Find where the given text appears and provide that cell's center as (x, y) coordinate. 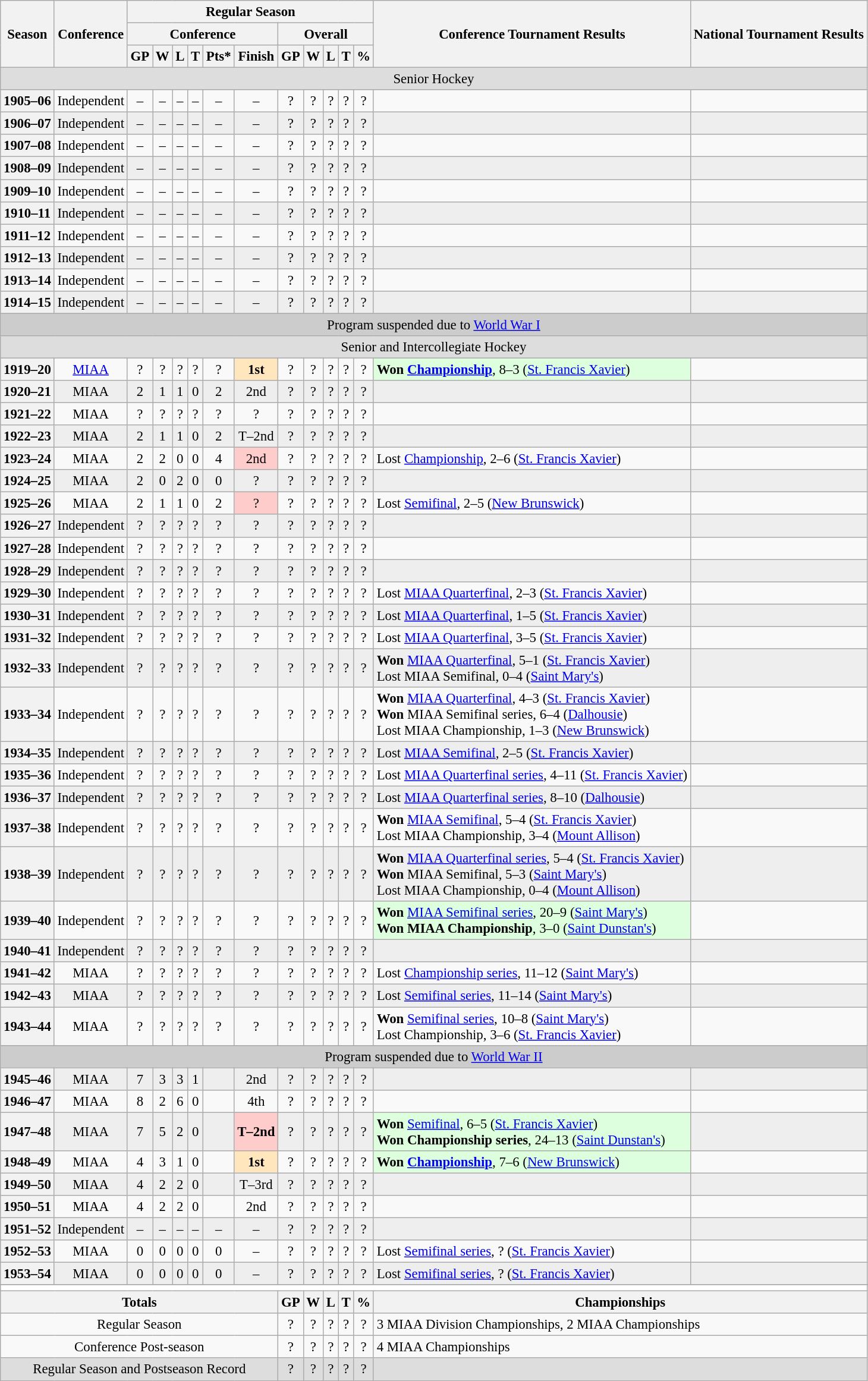
Lost Championship series, 11–12 (Saint Mary's) (532, 973)
Lost MIAA Quarterfinal, 1–5 (St. Francis Xavier) (532, 615)
Won MIAA Semifinal, 5–4 (St. Francis Xavier)Lost MIAA Championship, 3–4 (Mount Allison) (532, 828)
Won MIAA Quarterfinal, 4–3 (St. Francis Xavier)Won MIAA Semifinal series, 6–4 (Dalhousie)Lost MIAA Championship, 1–3 (New Brunswick) (532, 715)
Pts* (218, 56)
Program suspended due to World War II (434, 1056)
1933–34 (27, 715)
1930–31 (27, 615)
National Tournament Results (779, 34)
Finish (256, 56)
1911–12 (27, 235)
1934–35 (27, 753)
Program suspended due to World War I (434, 325)
1950–51 (27, 1207)
Overall (326, 34)
1952–53 (27, 1251)
1924–25 (27, 481)
Lost Championship, 2–6 (St. Francis Xavier) (532, 459)
1912–13 (27, 257)
Regular Season and Postseason Record (139, 1370)
8 (140, 1101)
1920–21 (27, 392)
1951–52 (27, 1229)
1946–47 (27, 1101)
1910–11 (27, 213)
1922–23 (27, 436)
1949–50 (27, 1184)
Won Championship, 8–3 (St. Francis Xavier) (532, 369)
1905–06 (27, 101)
Won MIAA Quarterfinal series, 5–4 (St. Francis Xavier)Won MIAA Semifinal, 5–3 (Saint Mary's)Lost MIAA Championship, 0–4 (Mount Allison) (532, 874)
1937–38 (27, 828)
Championships (620, 1303)
1928–29 (27, 571)
3 MIAA Division Championships, 2 MIAA Championships (620, 1325)
1942–43 (27, 996)
1919–20 (27, 369)
1935–36 (27, 775)
Totals (139, 1303)
Won Semifinal, 6–5 (St. Francis Xavier)Won Championship series, 24–13 (Saint Dunstan's) (532, 1132)
T–3rd (256, 1184)
Won MIAA Quarterfinal, 5–1 (St. Francis Xavier)Lost MIAA Semifinal, 0–4 (Saint Mary's) (532, 668)
1941–42 (27, 973)
1940–41 (27, 951)
1936–37 (27, 798)
Lost Semifinal, 2–5 (New Brunswick) (532, 504)
1932–33 (27, 668)
1909–10 (27, 191)
1908–09 (27, 168)
1927–28 (27, 548)
Senior Hockey (434, 79)
1925–26 (27, 504)
Season (27, 34)
1914–15 (27, 303)
Won Semifinal series, 10–8 (Saint Mary's)Lost Championship, 3–6 (St. Francis Xavier) (532, 1026)
Conference Post-season (139, 1347)
5 (162, 1132)
Lost MIAA Quarterfinal, 2–3 (St. Francis Xavier) (532, 593)
1926–27 (27, 526)
1921–22 (27, 414)
6 (180, 1101)
1953–54 (27, 1274)
1906–07 (27, 124)
1923–24 (27, 459)
1943–44 (27, 1026)
1945–46 (27, 1079)
Lost MIAA Quarterfinal series, 8–10 (Dalhousie) (532, 798)
1929–30 (27, 593)
Lost MIAA Quarterfinal series, 4–11 (St. Francis Xavier) (532, 775)
1947–48 (27, 1132)
Won Championship, 7–6 (New Brunswick) (532, 1162)
1938–39 (27, 874)
4th (256, 1101)
Lost MIAA Semifinal, 2–5 (St. Francis Xavier) (532, 753)
Lost MIAA Quarterfinal, 3–5 (St. Francis Xavier) (532, 638)
Lost Semifinal series, 11–14 (Saint Mary's) (532, 996)
4 MIAA Championships (620, 1347)
1939–40 (27, 920)
1913–14 (27, 280)
Won MIAA Semifinal series, 20–9 (Saint Mary's)Won MIAA Championship, 3–0 (Saint Dunstan's) (532, 920)
1948–49 (27, 1162)
1907–08 (27, 146)
Conference Tournament Results (532, 34)
Senior and Intercollegiate Hockey (434, 347)
1931–32 (27, 638)
